Find where the given text appears and provide that cell's center as [x, y] coordinate. 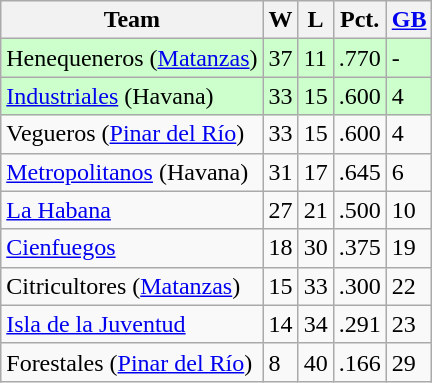
8 [280, 362]
22 [409, 286]
.300 [360, 286]
10 [409, 210]
31 [280, 172]
37 [280, 58]
Citricultores (Matanzas) [132, 286]
.166 [360, 362]
Metropolitanos (Havana) [132, 172]
W [280, 20]
18 [280, 248]
29 [409, 362]
.500 [360, 210]
11 [316, 58]
GB [409, 20]
6 [409, 172]
.291 [360, 324]
Cienfuegos [132, 248]
.645 [360, 172]
Henequeneros (Matanzas) [132, 58]
19 [409, 248]
Industriales (Havana) [132, 96]
La Habana [132, 210]
.770 [360, 58]
- [409, 58]
23 [409, 324]
Vegueros (Pinar del Río) [132, 134]
27 [280, 210]
Isla de la Juventud [132, 324]
14 [280, 324]
34 [316, 324]
21 [316, 210]
Forestales (Pinar del Río) [132, 362]
17 [316, 172]
Team [132, 20]
L [316, 20]
.375 [360, 248]
30 [316, 248]
Pct. [360, 20]
40 [316, 362]
